Identify which cell holds the provided text, then report its (X, Y) central coordinate. 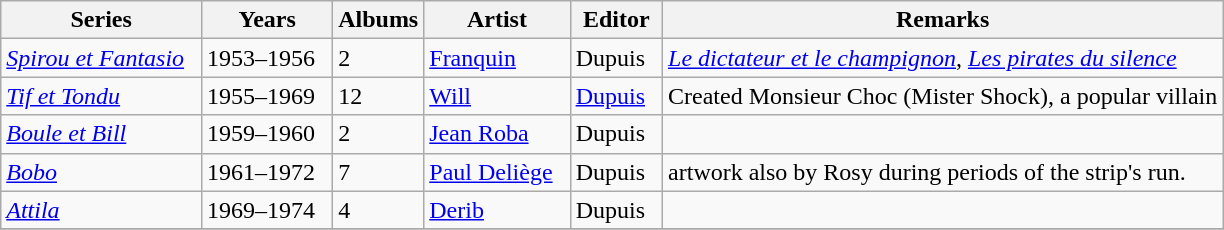
Remarks (943, 20)
4 (378, 210)
Paul Deliège (497, 172)
Will (497, 96)
Jean Roba (497, 134)
Albums (378, 20)
Boule et Bill (102, 134)
1955–1969 (268, 96)
Le dictateur et le champignon, Les pirates du silence (943, 58)
12 (378, 96)
Derib (497, 210)
1969–1974 (268, 210)
1953–1956 (268, 58)
Artist (497, 20)
Tif et Tondu (102, 96)
Spirou et Fantasio (102, 58)
Attila (102, 210)
1959–1960 (268, 134)
Franquin (497, 58)
Series (102, 20)
7 (378, 172)
Created Monsieur Choc (Mister Shock), a popular villain (943, 96)
1961–1972 (268, 172)
Years (268, 20)
Bobo (102, 172)
Editor (616, 20)
artwork also by Rosy during periods of the strip's run. (943, 172)
